Output the (x, y) coordinate of the center of the cell containing the given text.  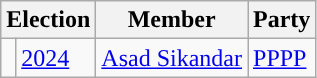
Member (172, 20)
Election (48, 20)
Asad Sikandar (172, 58)
2024 (56, 58)
Party (282, 20)
PPPP (282, 58)
